Identify which cell holds the provided text, then report its [X, Y] central coordinate. 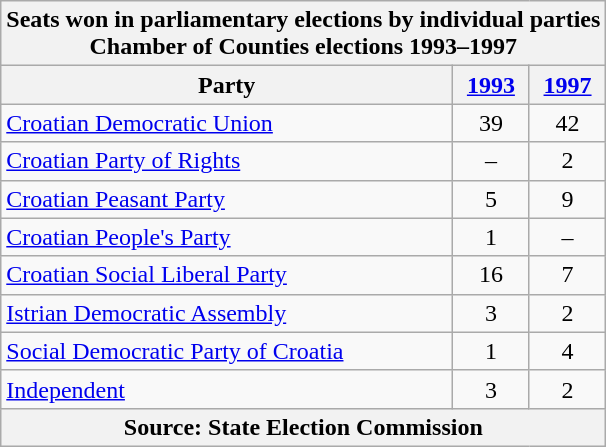
Istrian Democratic Assembly [227, 313]
39 [492, 123]
42 [568, 123]
Croatian Democratic Union [227, 123]
7 [568, 275]
Social Democratic Party of Croatia [227, 351]
Croatian Party of Rights [227, 161]
1993 [492, 85]
Croatian People's Party [227, 237]
9 [568, 199]
4 [568, 351]
Seats won in parliamentary elections by individual partiesChamber of Counties elections 1993–1997 [304, 34]
Independent [227, 389]
Party [227, 85]
1997 [568, 85]
Croatian Peasant Party [227, 199]
Source: State Election Commission [304, 427]
5 [492, 199]
Croatian Social Liberal Party [227, 275]
16 [492, 275]
